Search for the cell housing the specified text and yield its [X, Y] center coordinate. 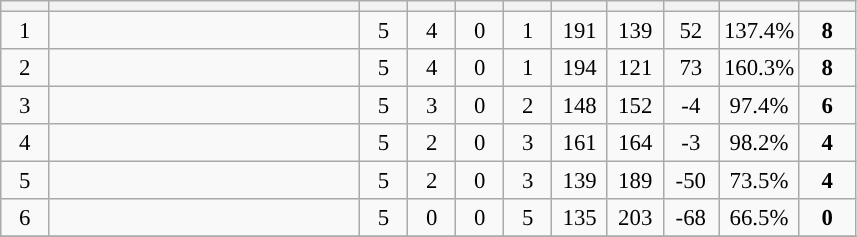
97.4% [760, 106]
137.4% [760, 31]
-4 [691, 106]
-50 [691, 181]
161 [580, 143]
52 [691, 31]
6 [827, 106]
160.3% [760, 68]
148 [580, 106]
191 [580, 31]
-3 [691, 143]
189 [635, 181]
164 [635, 143]
194 [580, 68]
98.2% [760, 143]
121 [635, 68]
73.5% [760, 181]
152 [635, 106]
73 [691, 68]
